Pinpoint the cell where the given text exists, returning its [x, y] midpoint coordinate. 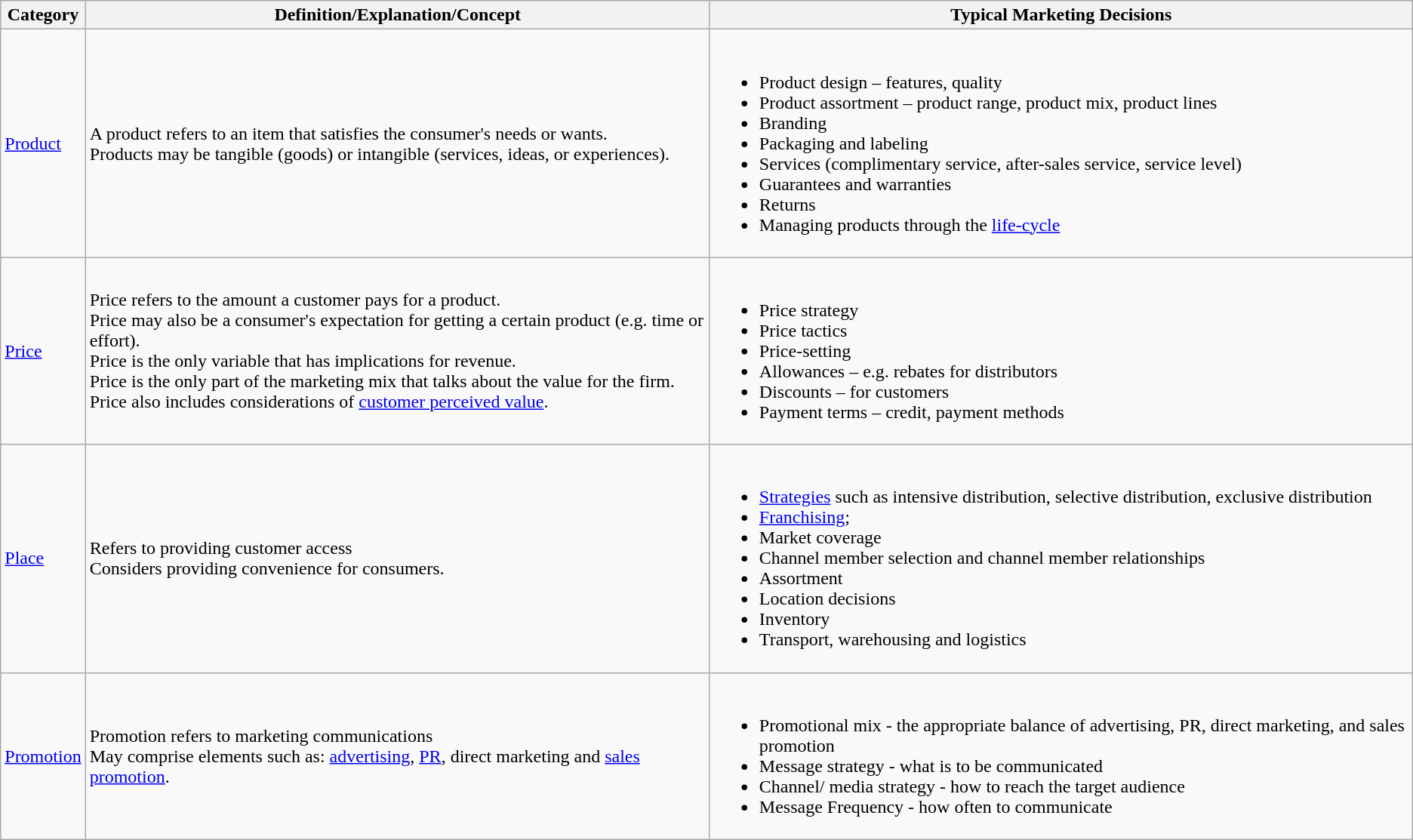
Promotion refers to marketing communicationsMay comprise elements such as: advertising, PR, direct marketing and sales promotion. [397, 756]
Refers to providing customer accessConsiders providing convenience for consumers. [397, 558]
Place [43, 558]
Definition/Explanation/Concept [397, 15]
Price [43, 351]
Promotion [43, 756]
Product [43, 143]
Category [43, 15]
Price strategyPrice tacticsPrice-settingAllowances – e.g. rebates for distributorsDiscounts – for customersPayment terms – credit, payment methods [1061, 351]
Typical Marketing Decisions [1061, 15]
